Determine the [x, y] coordinate at the center of the cell enclosing the given text.  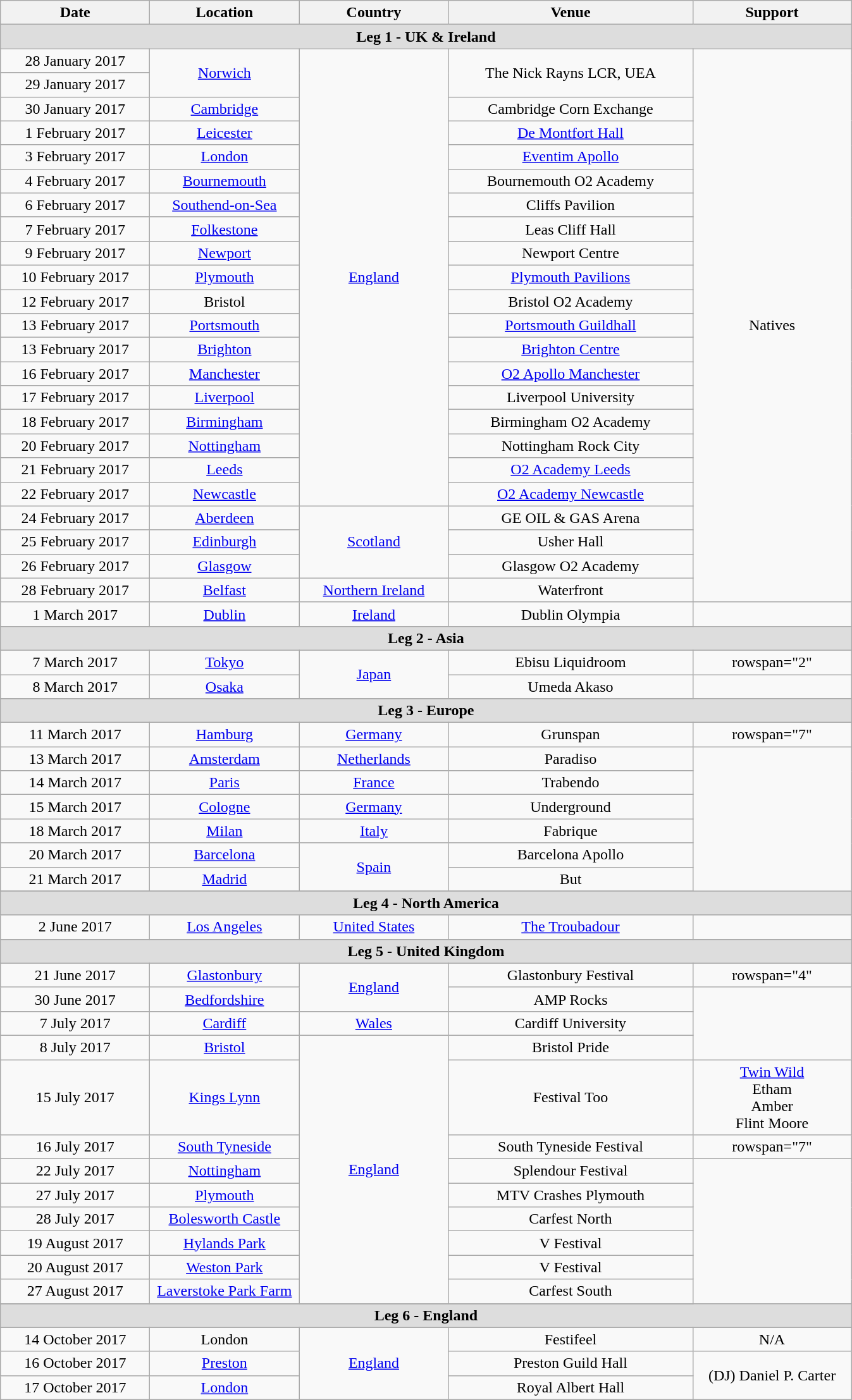
27 August 2017 [75, 1291]
Kings Lynn [225, 1098]
Milan [225, 831]
Leg 2 - Asia [426, 638]
South Tyneside [225, 1147]
Laverstoke Park Farm [225, 1291]
Liverpool University [571, 398]
Usher Hall [571, 542]
Spain [374, 867]
1 March 2017 [75, 614]
Leas Cliff Hall [571, 229]
Leicester [225, 133]
Barcelona [225, 855]
Twin WildEthamAmberFlint Moore [772, 1098]
Southend-on-Sea [225, 205]
Grunspan [571, 735]
25 February 2017 [75, 542]
11 March 2017 [75, 735]
Aberdeen [225, 518]
Underground [571, 807]
Carfest North [571, 1219]
Preston [225, 1363]
Natives [772, 325]
28 February 2017 [75, 590]
Portsmouth Guildhall [571, 326]
Splendour Festival [571, 1171]
But [571, 879]
19 August 2017 [75, 1243]
13 March 2017 [75, 759]
Ireland [374, 614]
1 February 2017 [75, 133]
Newport Centre [571, 253]
Dublin Olympia [571, 614]
2 June 2017 [75, 927]
Birmingham [225, 422]
The Troubadour [571, 927]
Royal Albert Hall [571, 1387]
Country [374, 13]
Cambridge Corn Exchange [571, 109]
Paradiso [571, 759]
17 October 2017 [75, 1387]
15 March 2017 [75, 807]
Amsterdam [225, 759]
21 June 2017 [75, 975]
O2 Academy Newcastle [571, 494]
Bournemouth O2 Academy [571, 181]
21 March 2017 [75, 879]
The Nick Rayns LCR, UEA [571, 73]
Waterfront [571, 590]
United States [374, 927]
Manchester [225, 374]
Netherlands [374, 759]
Tokyo [225, 662]
6 February 2017 [75, 205]
8 July 2017 [75, 1047]
7 March 2017 [75, 662]
Bedfordshire [225, 999]
Festifeel [571, 1339]
Glastonbury [225, 975]
Brighton [225, 350]
Eventim Apollo [571, 157]
Plymouth Pavilions [571, 277]
Birmingham O2 Academy [571, 422]
GE OIL & GAS Arena [571, 518]
29 January 2017 [75, 85]
16 July 2017 [75, 1147]
8 March 2017 [75, 686]
Bournemouth [225, 181]
rowspan="4" [772, 975]
Folkestone [225, 229]
20 August 2017 [75, 1267]
Cardiff [225, 1023]
Festival Too [571, 1098]
24 February 2017 [75, 518]
Weston Park [225, 1267]
Location [225, 13]
21 February 2017 [75, 470]
16 October 2017 [75, 1363]
France [374, 783]
Preston Guild Hall [571, 1363]
10 February 2017 [75, 277]
Wales [374, 1023]
De Montfort Hall [571, 133]
Los Angeles [225, 927]
Support [772, 13]
12 February 2017 [75, 302]
Glasgow O2 Academy [571, 566]
(DJ) Daniel P. Carter [772, 1375]
18 February 2017 [75, 422]
Liverpool [225, 398]
MTV Crashes Plymouth [571, 1195]
14 October 2017 [75, 1339]
Hamburg [225, 735]
26 February 2017 [75, 566]
Fabrique [571, 831]
15 July 2017 [75, 1098]
O2 Academy Leeds [571, 470]
Leeds [225, 470]
Osaka [225, 686]
Belfast [225, 590]
3 February 2017 [75, 157]
Leg 6 - England [426, 1315]
28 January 2017 [75, 61]
Newcastle [225, 494]
Leg 4 - North America [426, 903]
South Tyneside Festival [571, 1147]
Italy [374, 831]
28 July 2017 [75, 1219]
Umeda Akaso [571, 686]
Glastonbury Festival [571, 975]
Cardiff University [571, 1023]
Leg 3 - Europe [426, 711]
Edinburgh [225, 542]
Portsmouth [225, 326]
Barcelona Apollo [571, 855]
20 February 2017 [75, 446]
14 March 2017 [75, 783]
Japan [374, 674]
Trabendo [571, 783]
Cliffs Pavilion [571, 205]
Brighton Centre [571, 350]
Bolesworth Castle [225, 1219]
Bristol O2 Academy [571, 302]
Northern Ireland [374, 590]
Nottingham Rock City [571, 446]
Venue [571, 13]
4 February 2017 [75, 181]
7 July 2017 [75, 1023]
Hylands Park [225, 1243]
18 March 2017 [75, 831]
30 June 2017 [75, 999]
22 July 2017 [75, 1171]
30 January 2017 [75, 109]
20 March 2017 [75, 855]
Madrid [225, 879]
Leg 5 - United Kingdom [426, 951]
Carfest South [571, 1291]
Cambridge [225, 109]
Leg 1 - UK & Ireland [426, 37]
rowspan="2" [772, 662]
Date [75, 13]
7 February 2017 [75, 229]
Ebisu Liquidroom [571, 662]
Cologne [225, 807]
22 February 2017 [75, 494]
9 February 2017 [75, 253]
27 July 2017 [75, 1195]
Norwich [225, 73]
17 February 2017 [75, 398]
N/A [772, 1339]
Bristol Pride [571, 1047]
16 February 2017 [75, 374]
O2 Apollo Manchester [571, 374]
Paris [225, 783]
Glasgow [225, 566]
Dublin [225, 614]
AMP Rocks [571, 999]
Scotland [374, 542]
Newport [225, 253]
